For the text-containing cell, return its midpoint in [X, Y] coordinate format. 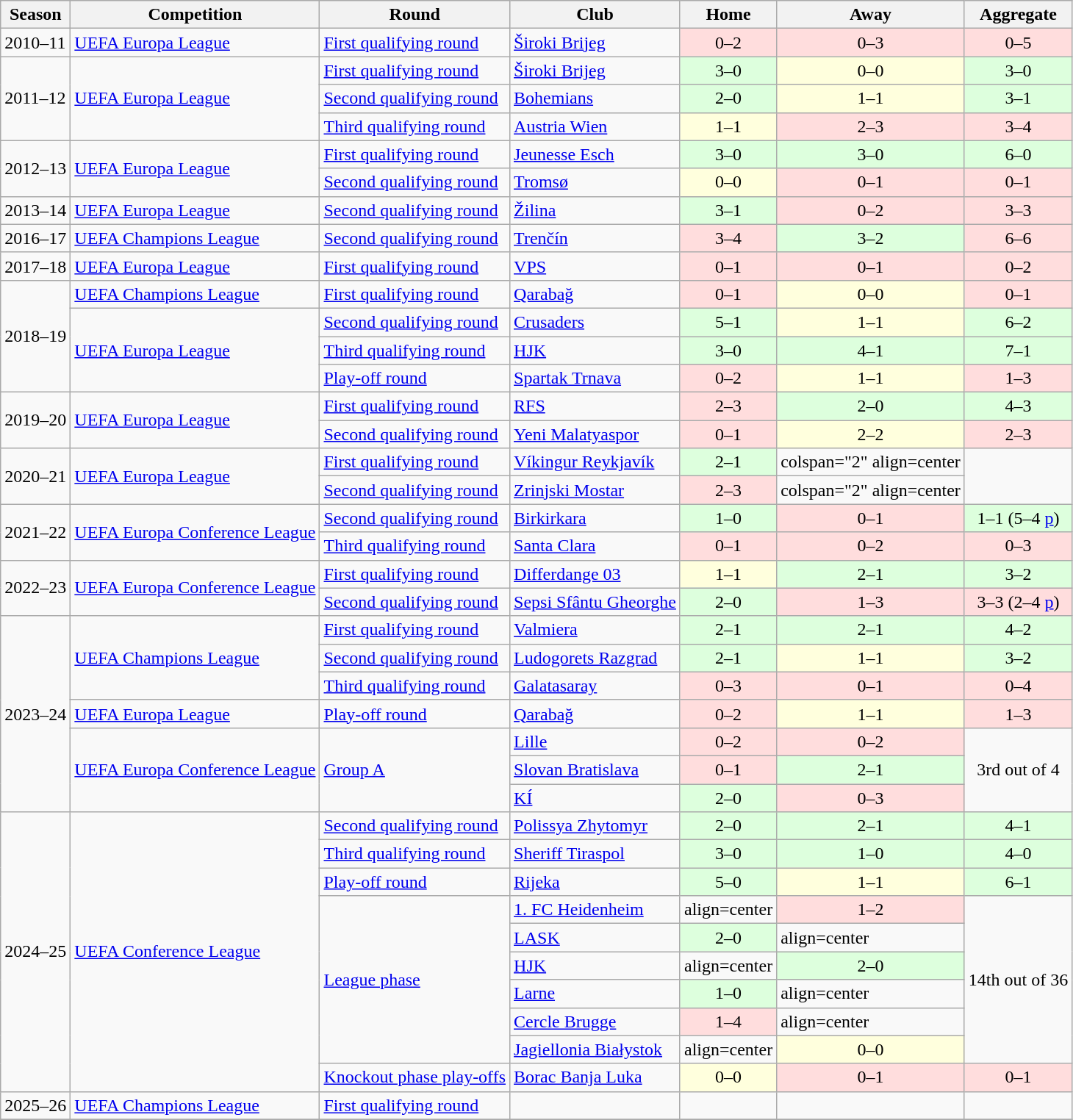
Sepsi Sfântu Gheorghe [595, 602]
7–1 [1018, 351]
Tromsø [595, 182]
5–0 [728, 882]
Jeunesse Esch [595, 154]
3–3 (2–4 p) [1018, 602]
Rijeka [595, 882]
Lille [595, 742]
Yeni Malatyaspor [595, 434]
4–3 [1018, 406]
Galatasaray [595, 686]
Aggregate [1018, 15]
Cercle Brugge [595, 1022]
Zrinjski Mostar [595, 490]
2025–26 [35, 1105]
Trenčín [595, 238]
2023–24 [35, 714]
6–1 [1018, 882]
Žilina [595, 210]
0–4 [1018, 686]
VPS [595, 266]
Borac Banja Luka [595, 1077]
KÍ [595, 797]
Round [415, 15]
Bohemians [595, 98]
UEFA Conference League [195, 952]
Crusaders [595, 322]
Competition [195, 15]
Polissya Zhytomyr [595, 826]
2013–14 [35, 210]
Larne [595, 994]
2016–17 [35, 238]
Home [728, 15]
0–5 [1018, 43]
Austria Wien [595, 126]
Differdange 03 [595, 574]
Birkirkara [595, 518]
5–1 [728, 322]
3rd out of 4 [1018, 769]
Knockout phase play-offs [415, 1077]
1–2 [871, 910]
2022–23 [35, 588]
1–4 [728, 1022]
2019–20 [35, 420]
3–3 [1018, 210]
Club [595, 15]
2010–11 [35, 43]
RFS [595, 406]
1. FC Heidenheim [595, 910]
Away [871, 15]
2–2 [871, 434]
14th out of 36 [1018, 980]
League phase [415, 980]
2021–22 [35, 532]
Group A [415, 769]
Santa Clara [595, 546]
LASK [595, 938]
Jagiellonia Białystok [595, 1049]
6–6 [1018, 238]
2024–25 [35, 952]
2012–13 [35, 168]
6–0 [1018, 154]
2018–19 [35, 336]
Season [35, 15]
Ludogorets Razgrad [595, 658]
4–0 [1018, 854]
2011–12 [35, 98]
Víkingur Reykjavík [595, 462]
Valmiera [595, 630]
2017–18 [35, 266]
Spartak Trnava [595, 378]
1–1 (5–4 p) [1018, 518]
Slovan Bratislava [595, 769]
6–2 [1018, 322]
Sheriff Tiraspol [595, 854]
4–2 [1018, 630]
2020–21 [35, 476]
